From the cell containing the given text, extract its center point as (x, y) coordinate. 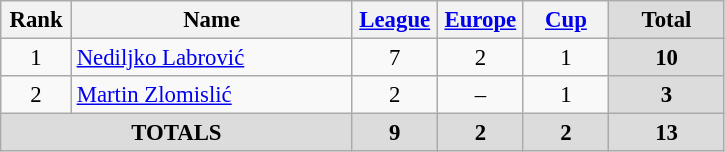
– (481, 95)
13 (667, 133)
Nediljko Labrović (212, 58)
Rank (36, 20)
Cup (566, 20)
9 (395, 133)
3 (667, 95)
League (395, 20)
Total (667, 20)
Martin Zlomislić (212, 95)
TOTALS (176, 133)
7 (395, 58)
10 (667, 58)
Europe (481, 20)
Name (212, 20)
